Capture the cell that displays the provided text and extract its (x, y) central coordinate. 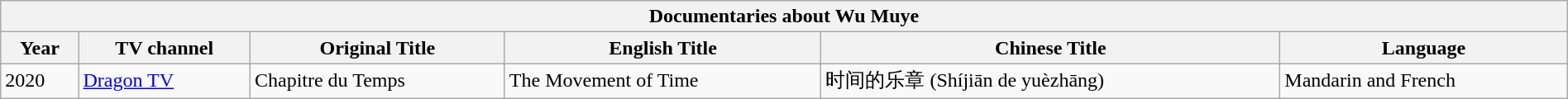
Original Title (377, 48)
TV channel (164, 48)
Dragon TV (164, 81)
Chapitre du Temps (377, 81)
Year (40, 48)
The Movement of Time (663, 81)
2020 (40, 81)
时间的乐章 (Shíjiān de yuèzhāng) (1050, 81)
Chinese Title (1050, 48)
Language (1424, 48)
Mandarin and French (1424, 81)
Documentaries about Wu Muye (784, 16)
English Title (663, 48)
